Scan for the cell matching the given text and deliver its (X, Y) coordinate at center. 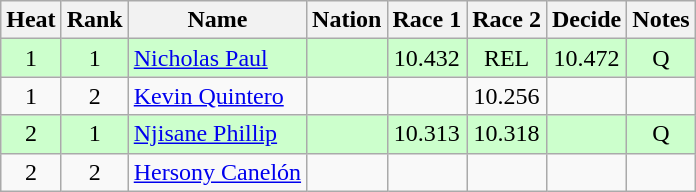
Name (217, 20)
Nation (347, 20)
10.432 (427, 58)
Njisane Phillip (217, 134)
Notes (661, 20)
Kevin Quintero (217, 96)
REL (507, 58)
Decide (586, 20)
Heat (31, 20)
10.256 (507, 96)
Nicholas Paul (217, 58)
Hersony Canelón (217, 172)
Rank (94, 20)
Race 1 (427, 20)
Race 2 (507, 20)
10.472 (586, 58)
10.313 (427, 134)
10.318 (507, 134)
